Pinpoint the cell where the given text exists, returning its (x, y) midpoint coordinate. 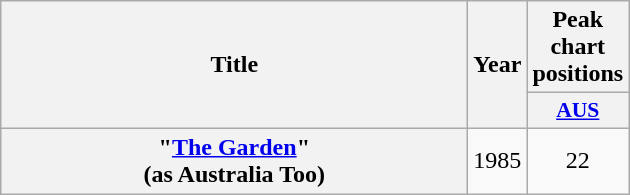
22 (578, 160)
AUS (578, 111)
Title (234, 65)
Year (498, 65)
Peak chart positions (578, 47)
1985 (498, 160)
"The Garden"(as Australia Too) (234, 160)
